From the cell containing the given text, extract its center point as (X, Y) coordinate. 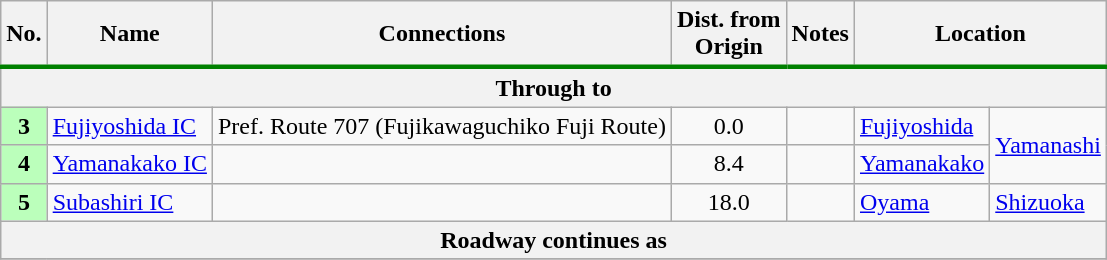
5 (24, 202)
Yamanakako IC (130, 164)
8.4 (728, 164)
18.0 (728, 202)
Pref. Route 707 (Fujikawaguchiko Fuji Route) (442, 126)
Yamanashi (1048, 145)
Oyama (922, 202)
Dist. fromOrigin (728, 34)
3 (24, 126)
Connections (442, 34)
Subashiri IC (130, 202)
Yamanakako (922, 164)
Notes (820, 34)
4 (24, 164)
Name (130, 34)
Shizuoka (1048, 202)
Through to (554, 87)
No. (24, 34)
Roadway continues as (554, 240)
Fujiyoshida IC (130, 126)
Location (980, 34)
Fujiyoshida (922, 126)
0.0 (728, 126)
